Scan for the cell matching the given text and deliver its [x, y] coordinate at center. 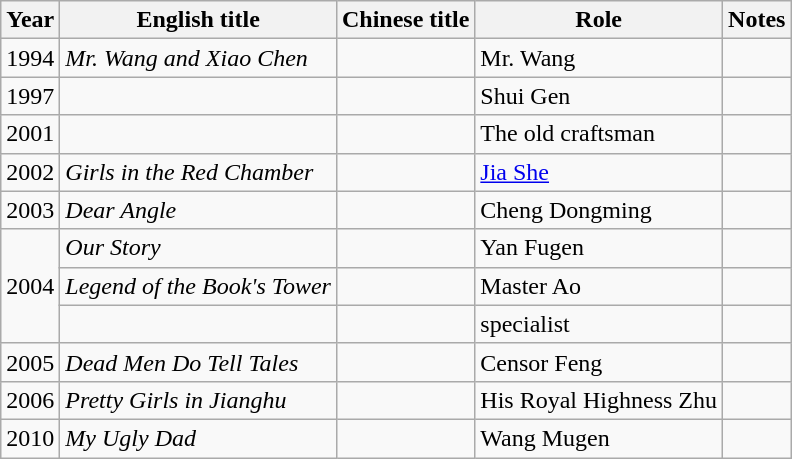
1997 [30, 96]
Notes [757, 20]
Year [30, 20]
2003 [30, 210]
Legend of the Book's Tower [198, 286]
Girls in the Red Chamber [198, 172]
specialist [599, 324]
The old craftsman [599, 134]
Chinese title [405, 20]
Mr. Wang and Xiao Chen [198, 58]
My Ugly Dad [198, 438]
Our Story [198, 248]
Dead Men Do Tell Tales [198, 362]
2002 [30, 172]
Jia She [599, 172]
Cheng Dongming [599, 210]
His Royal Highness Zhu [599, 400]
2005 [30, 362]
Master Ao [599, 286]
Dear Angle [198, 210]
2004 [30, 286]
Pretty Girls in Jianghu [198, 400]
1994 [30, 58]
Yan Fugen [599, 248]
Wang Mugen [599, 438]
Shui Gen [599, 96]
Mr. Wang [599, 58]
2001 [30, 134]
2010 [30, 438]
2006 [30, 400]
English title [198, 20]
Role [599, 20]
Censor Feng [599, 362]
